Provide the (x, y) coordinate of the cell's center where the given text is located.  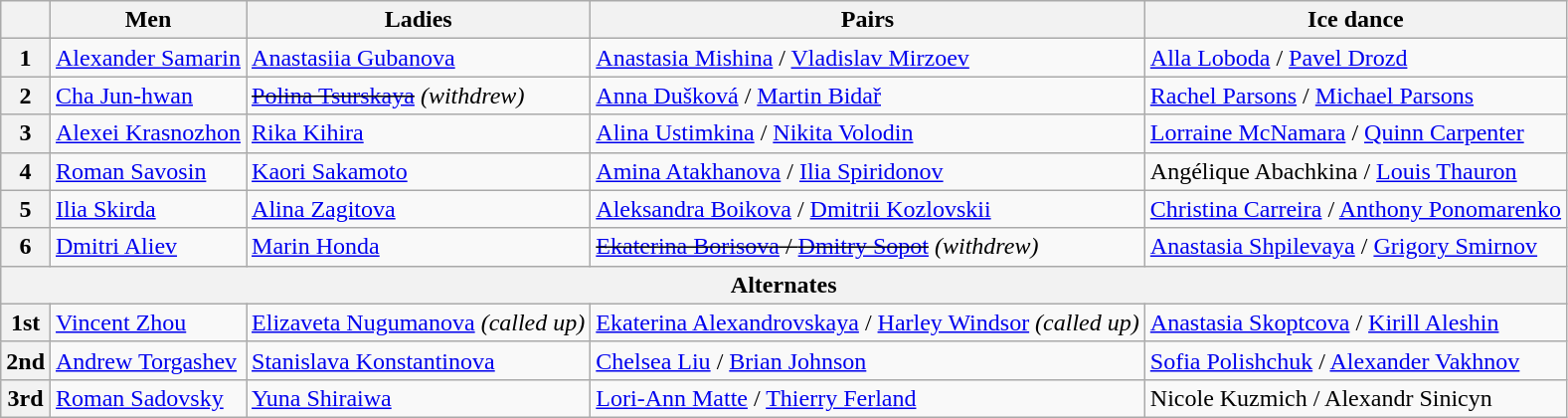
2nd (26, 360)
Elizaveta Nugumanova (called up) (419, 322)
Rachel Parsons / Michael Parsons (1355, 96)
Anastasia Shpilevaya / Grigory Smirnov (1355, 247)
Roman Sadovsky (149, 398)
Ekaterina Alexandrovskaya / Harley Windsor (called up) (867, 322)
Marin Honda (419, 247)
Stanislava Konstantinova (419, 360)
Andrew Torgashev (149, 360)
Christina Carreira / Anthony Ponomarenko (1355, 209)
Anastasia Mishina / Vladislav Mirzoev (867, 58)
5 (26, 209)
Anastasiia Gubanova (419, 58)
Angélique Abachkina / Louis Thauron (1355, 171)
Dmitri Aliev (149, 247)
Amina Atakhanova / Ilia Spiridonov (867, 171)
Ladies (419, 20)
Ice dance (1355, 20)
Alina Zagitova (419, 209)
3 (26, 133)
Nicole Kuzmich / Alexandr Sinicyn (1355, 398)
4 (26, 171)
Ilia Skirda (149, 209)
Alina Ustimkina / Nikita Volodin (867, 133)
Anna Dušková / Martin Bidař (867, 96)
Alexei Krasnozhon (149, 133)
Alexander Samarin (149, 58)
Aleksandra Boikova / Dmitrii Kozlovskii (867, 209)
Kaori Sakamoto (419, 171)
Sofia Polishchuk / Alexander Vakhnov (1355, 360)
Cha Jun-hwan (149, 96)
Roman Savosin (149, 171)
Anastasia Skoptcova / Kirill Aleshin (1355, 322)
Alla Loboda / Pavel Drozd (1355, 58)
Lorraine McNamara / Quinn Carpenter (1355, 133)
Men (149, 20)
Pairs (867, 20)
Polina Tsurskaya (withdrew) (419, 96)
2 (26, 96)
3rd (26, 398)
Vincent Zhou (149, 322)
Chelsea Liu / Brian Johnson (867, 360)
1st (26, 322)
1 (26, 58)
6 (26, 247)
Ekaterina Borisova / Dmitry Sopot (withdrew) (867, 247)
Rika Kihira (419, 133)
Yuna Shiraiwa (419, 398)
Lori-Ann Matte / Thierry Ferland (867, 398)
Alternates (784, 285)
